From the cell containing the given text, extract its center point as [x, y] coordinate. 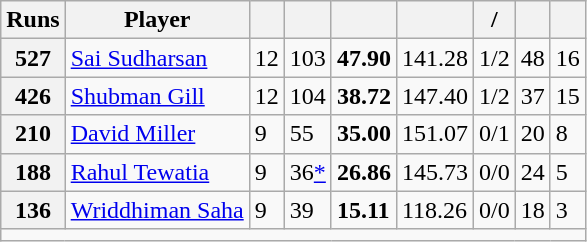
188 [33, 172]
18 [532, 210]
151.07 [434, 134]
David Miller [157, 134]
3 [568, 210]
Sai Sudharsan [157, 58]
24 [532, 172]
210 [33, 134]
38.72 [364, 96]
103 [308, 58]
0/1 [494, 134]
104 [308, 96]
Shubman Gill [157, 96]
118.26 [434, 210]
141.28 [434, 58]
5 [568, 172]
8 [568, 134]
136 [33, 210]
37 [532, 96]
55 [308, 134]
Rahul Tewatia [157, 172]
Player [157, 20]
35.00 [364, 134]
47.90 [364, 58]
16 [568, 58]
147.40 [434, 96]
Runs [33, 20]
426 [33, 96]
15.11 [364, 210]
26.86 [364, 172]
527 [33, 58]
48 [532, 58]
/ [494, 20]
39 [308, 210]
145.73 [434, 172]
15 [568, 96]
20 [532, 134]
Wriddhiman Saha [157, 210]
36* [308, 172]
